Return (X, Y) of the center of cell containing provided text 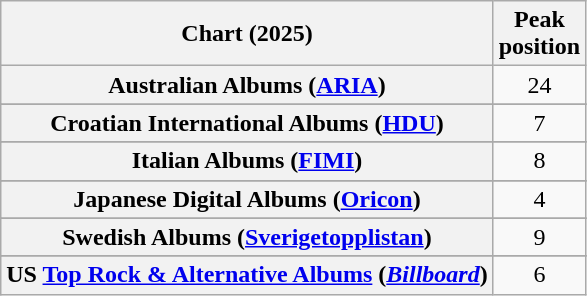
Japanese Digital Albums (Oricon) (247, 199)
Peakposition (539, 34)
4 (539, 199)
Swedish Albums (Sverigetopplistan) (247, 237)
8 (539, 161)
6 (539, 275)
Italian Albums (FIMI) (247, 161)
9 (539, 237)
24 (539, 85)
Australian Albums (ARIA) (247, 85)
Croatian International Albums (HDU) (247, 123)
US Top Rock & Alternative Albums (Billboard) (247, 275)
Chart (2025) (247, 34)
7 (539, 123)
